Scan for the cell matching the given text and deliver its (x, y) coordinate at center. 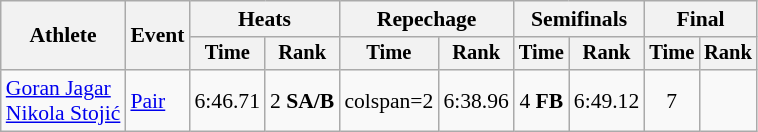
4 FB (542, 100)
6:49.12 (606, 100)
6:46.71 (228, 100)
Final (700, 19)
Goran Jagar Nikola Stojić (64, 100)
Semifinals (579, 19)
Heats (265, 19)
7 (672, 100)
Pair (157, 100)
Athlete (64, 36)
Repechage (426, 19)
6:38.96 (476, 100)
2 SA/B (302, 100)
Event (157, 36)
colspan=2 (388, 100)
